Pinpoint the cell where the given text exists, returning its (X, Y) midpoint coordinate. 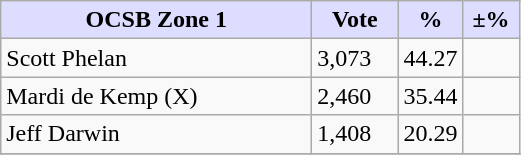
44.27 (430, 58)
% (430, 20)
1,408 (355, 134)
35.44 (430, 96)
20.29 (430, 134)
Jeff Darwin (156, 134)
3,073 (355, 58)
Scott Phelan (156, 58)
Vote (355, 20)
OCSB Zone 1 (156, 20)
2,460 (355, 96)
Mardi de Kemp (X) (156, 96)
±% (491, 20)
